Return [X, Y] of the center of cell containing provided text 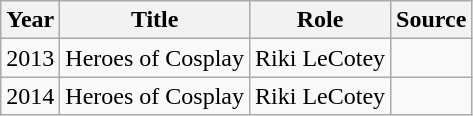
Role [320, 20]
Title [155, 20]
Source [432, 20]
2013 [30, 58]
2014 [30, 96]
Year [30, 20]
